Locate the cell with the specified text and output its (X, Y) center coordinate. 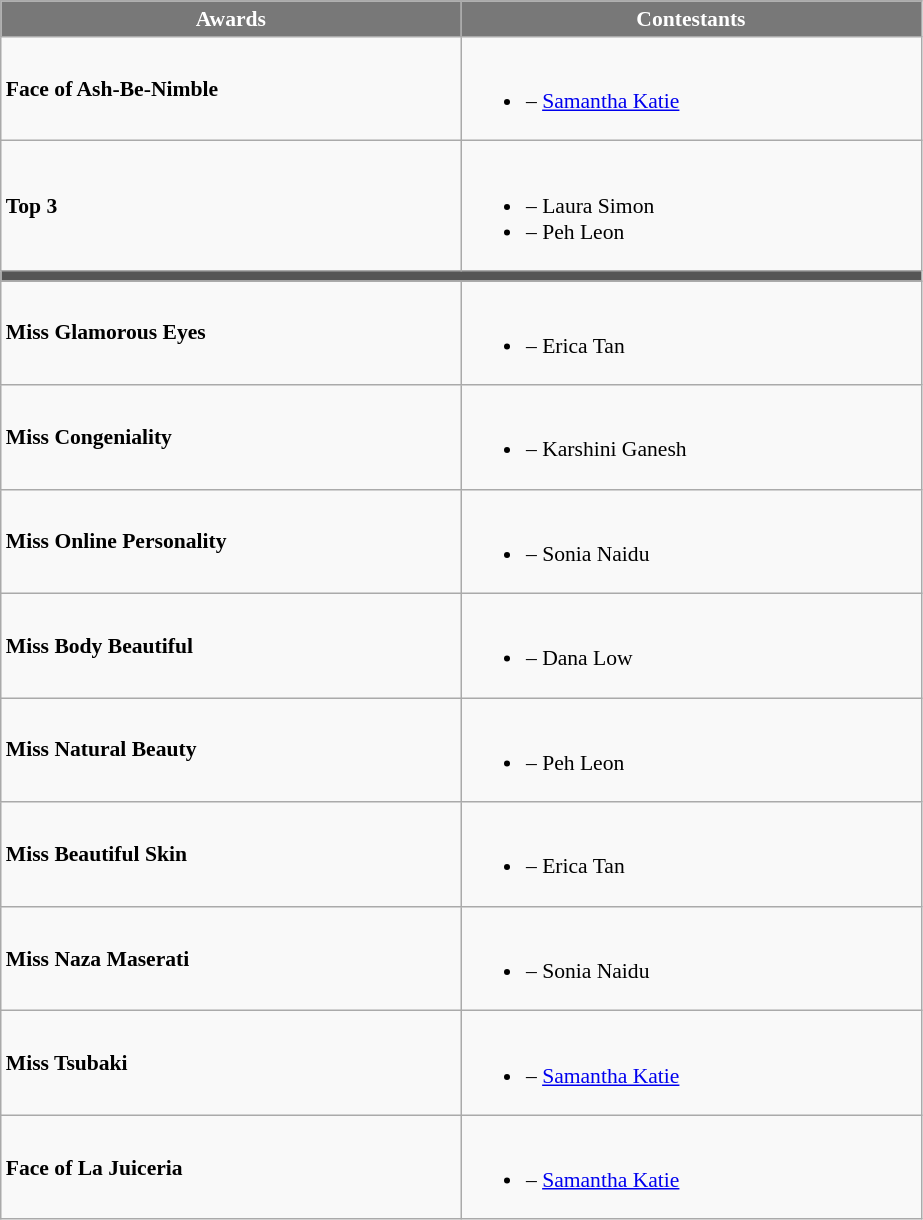
Miss Online Personality (231, 542)
Miss Naza Maserati (231, 959)
Face of La Juiceria (231, 1167)
Contestants (691, 19)
Miss Congeniality (231, 437)
– Laura Simon – Peh Leon (691, 206)
Face of Ash-Be-Nimble (231, 89)
– Peh Leon (691, 750)
– Dana Low (691, 646)
Miss Body Beautiful (231, 646)
Miss Glamorous Eyes (231, 333)
Miss Tsubaki (231, 1063)
Awards (231, 19)
Miss Beautiful Skin (231, 854)
Miss Natural Beauty (231, 750)
Top 3 (231, 206)
– Karshini Ganesh (691, 437)
